Identify which cell holds the provided text, then report its (x, y) central coordinate. 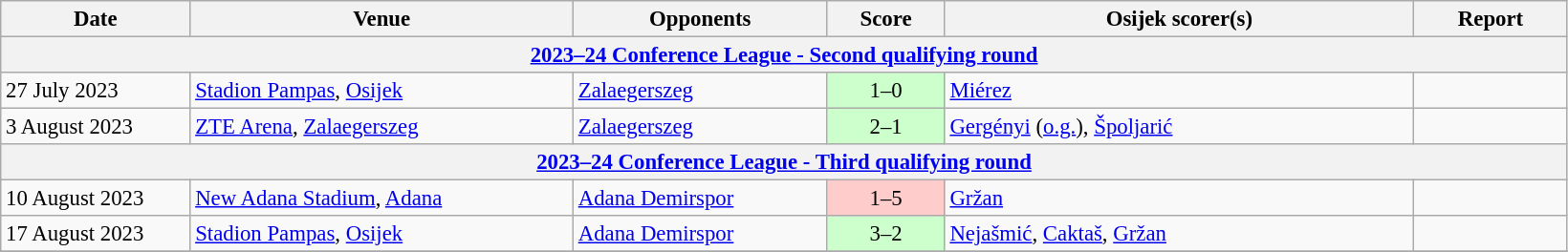
1–5 (885, 199)
Osijek scorer(s) (1180, 19)
27 July 2023 (96, 91)
Gergényi (o.g.), Špoljarić (1180, 127)
Miérez (1180, 91)
3–2 (885, 234)
Score (885, 19)
Date (96, 19)
Report (1492, 19)
Nejašmić, Caktaš, Gržan (1180, 234)
Gržan (1180, 199)
2023–24 Conference League - Third qualifying round (784, 162)
2–1 (885, 127)
Opponents (700, 19)
Venue (382, 19)
New Adana Stadium, Adana (382, 199)
1–0 (885, 91)
10 August 2023 (96, 199)
2023–24 Conference League - Second qualifying round (784, 55)
3 August 2023 (96, 127)
ZTE Arena, Zalaegerszeg (382, 127)
17 August 2023 (96, 234)
